Return [X, Y] of the center of cell containing provided text 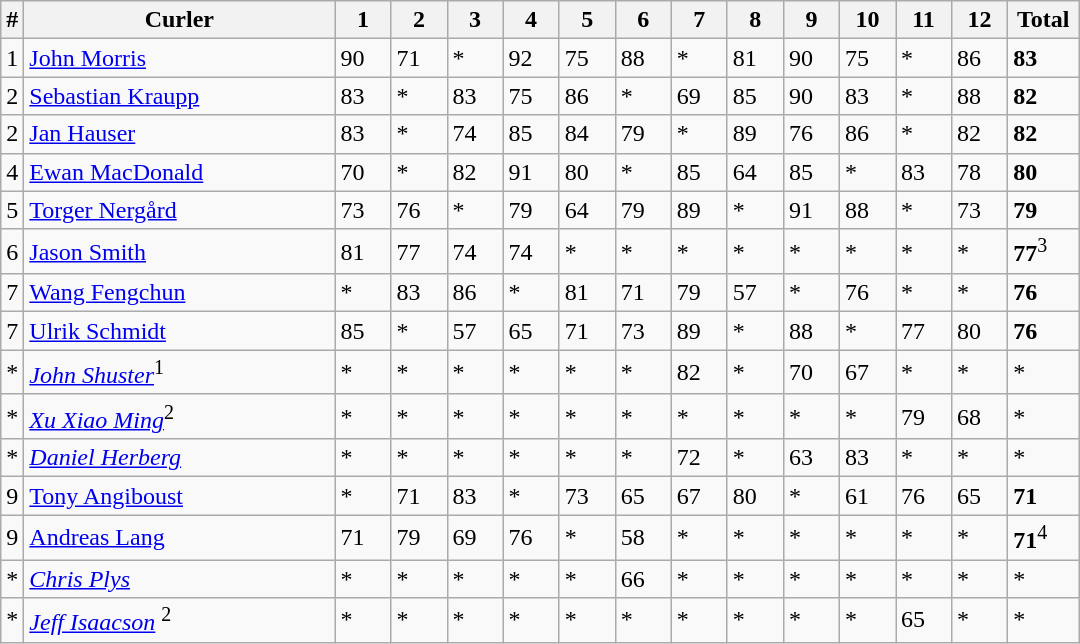
58 [643, 538]
Tony Angiboust [180, 496]
Jan Hauser [180, 134]
Andreas Lang [180, 538]
Torger Nergård [180, 210]
Jason Smith [180, 252]
Wang Fengchun [180, 293]
# [12, 20]
Total [1044, 20]
72 [699, 458]
John Morris [180, 58]
8 [755, 20]
Ulrik Schmidt [180, 331]
78 [980, 172]
84 [587, 134]
11 [924, 20]
68 [980, 416]
John Shuster1 [180, 372]
Chris Plys [180, 579]
Daniel Herberg [180, 458]
Sebastian Kraupp [180, 96]
714 [1044, 538]
773 [1044, 252]
3 [475, 20]
61 [867, 496]
Ewan MacDonald [180, 172]
Jeff Isaacson 2 [180, 620]
63 [811, 458]
66 [643, 579]
Xu Xiao Ming2 [180, 416]
10 [867, 20]
92 [531, 58]
Curler [180, 20]
12 [980, 20]
